Capture the cell that displays the provided text and extract its [X, Y] central coordinate. 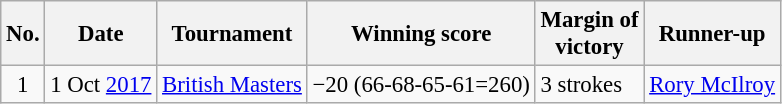
Margin ofvictory [590, 34]
No. [23, 34]
Rory McIlroy [712, 85]
British Masters [232, 85]
Tournament [232, 34]
−20 (66-68-65-61=260) [421, 85]
3 strokes [590, 85]
1 Oct 2017 [101, 85]
1 [23, 85]
Date [101, 34]
Winning score [421, 34]
Runner-up [712, 34]
